Capture the cell that displays the provided text and extract its [X, Y] central coordinate. 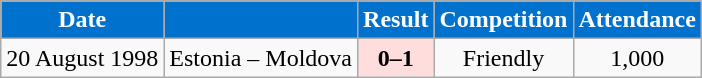
20 August 1998 [82, 58]
1,000 [637, 58]
Competition [504, 20]
Estonia – Moldova [261, 58]
Result [396, 20]
Attendance [637, 20]
Date [82, 20]
Friendly [504, 58]
0–1 [396, 58]
